Locate the cell with the specified text and output its (X, Y) center coordinate. 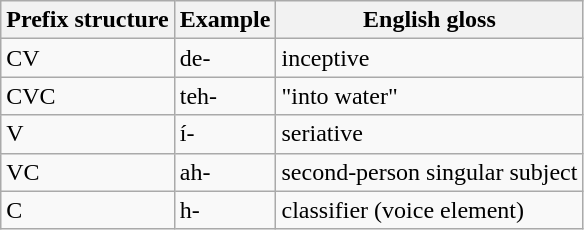
second-person singular subject (430, 172)
teh- (225, 96)
inceptive (430, 58)
classifier (voice element) (430, 210)
Example (225, 20)
English gloss (430, 20)
seriative (430, 134)
ah- (225, 172)
CVC (88, 96)
"into water" (430, 96)
h- (225, 210)
í- (225, 134)
V (88, 134)
Prefix structure (88, 20)
CV (88, 58)
C (88, 210)
VC (88, 172)
de- (225, 58)
